From the cell containing the given text, extract its center point as (x, y) coordinate. 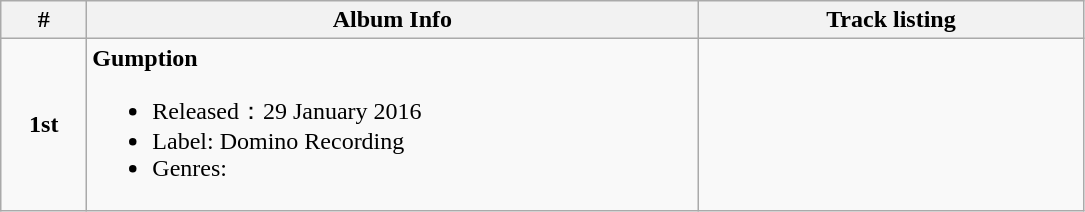
1st (44, 125)
Album Info (392, 20)
# (44, 20)
GumptionReleased：29 January 2016Label: Domino RecordingGenres: (392, 125)
Track listing (891, 20)
